Provide the (x, y) coordinate of the cell's center where the given text is located.  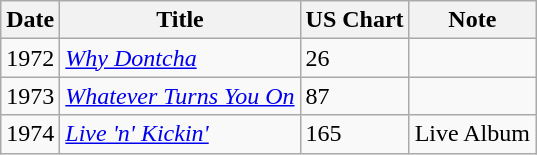
87 (354, 96)
Whatever Turns You On (180, 96)
165 (354, 134)
US Chart (354, 20)
Live Album (472, 134)
Why Dontcha (180, 58)
Live 'n' Kickin' (180, 134)
Note (472, 20)
1973 (30, 96)
26 (354, 58)
Title (180, 20)
1972 (30, 58)
1974 (30, 134)
Date (30, 20)
